Search for the cell housing the specified text and yield its [X, Y] center coordinate. 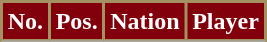
Pos. [76, 22]
No. [26, 22]
Nation [145, 22]
Player [226, 22]
